Output the (X, Y) coordinate of the center of the cell containing the given text.  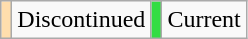
Current (204, 20)
Discontinued (82, 20)
